Detect which cell encompasses the target text, then output its (x, y) center coordinate. 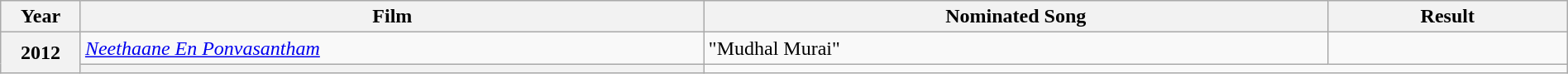
Nominated Song (1016, 17)
"Mudhal Murai" (1016, 48)
Year (41, 17)
Neethaane En Ponvasantham (392, 48)
Film (392, 17)
2012 (41, 53)
Result (1447, 17)
